Search for the cell housing the specified text and yield its (x, y) center coordinate. 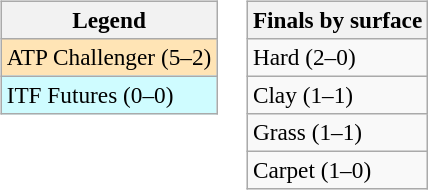
Clay (1–1) (337, 95)
Legend (108, 20)
Finals by surface (337, 20)
Grass (1–1) (337, 133)
Carpet (1–0) (337, 171)
Hard (2–0) (337, 57)
ITF Futures (0–0) (108, 95)
ATP Challenger (5–2) (108, 57)
